For the text-containing cell, return its midpoint in [X, Y] coordinate format. 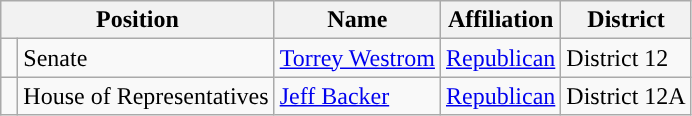
House of Representatives [146, 96]
Affiliation [500, 20]
Senate [146, 58]
Position [138, 20]
District 12A [626, 96]
Name [357, 20]
Torrey Westrom [357, 58]
District [626, 20]
District 12 [626, 58]
Jeff Backer [357, 96]
